Locate the cell with the specified text and output its (x, y) center coordinate. 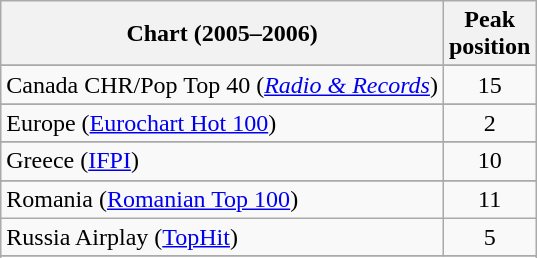
Europe (Eurochart Hot 100) (222, 123)
11 (489, 199)
Romania (Romanian Top 100) (222, 199)
Greece (IFPI) (222, 161)
Peakposition (489, 34)
Chart (2005–2006) (222, 34)
2 (489, 123)
Russia Airplay (TopHit) (222, 237)
5 (489, 237)
Canada CHR/Pop Top 40 (Radio & Records) (222, 85)
15 (489, 85)
10 (489, 161)
